Pinpoint the cell where the given text exists, returning its (X, Y) midpoint coordinate. 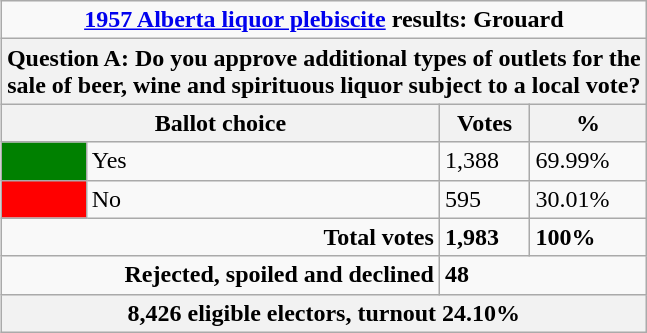
Yes (262, 161)
30.01% (588, 199)
No (262, 199)
Ballot choice (220, 123)
1957 Alberta liquor plebiscite results: Grouard (324, 20)
Rejected, spoiled and declined (220, 275)
595 (484, 199)
48 (542, 275)
1,388 (484, 161)
69.99% (588, 161)
% (588, 123)
Votes (484, 123)
Total votes (220, 237)
Question A: Do you approve additional types of outlets for the sale of beer, wine and spirituous liquor subject to a local vote? (324, 72)
1,983 (484, 237)
100% (588, 237)
8,426 eligible electors, turnout 24.10% (324, 313)
